Output the [x, y] coordinate of the center of the cell containing the given text.  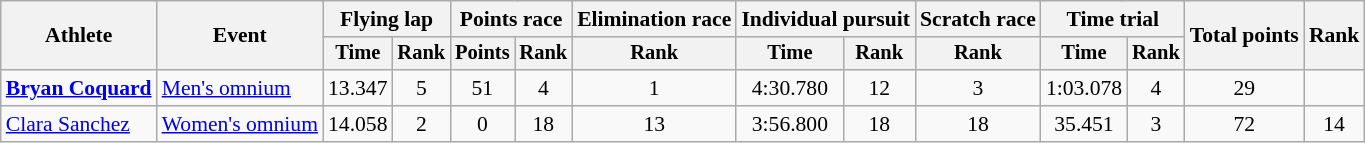
5 [422, 88]
Men's omnium [240, 88]
0 [482, 124]
Bryan Coquard [79, 88]
Points [482, 54]
72 [1244, 124]
13.347 [358, 88]
29 [1244, 88]
Women's omnium [240, 124]
14.058 [358, 124]
2 [422, 124]
Event [240, 36]
Total points [1244, 36]
12 [879, 88]
Individual pursuit [826, 19]
Time trial [1113, 19]
1 [654, 88]
1:03.078 [1084, 88]
3:56.800 [790, 124]
4:30.780 [790, 88]
Clara Sanchez [79, 124]
Athlete [79, 36]
13 [654, 124]
Scratch race [978, 19]
Elimination race [654, 19]
Points race [511, 19]
Flying lap [386, 19]
14 [1334, 124]
35.451 [1084, 124]
51 [482, 88]
